Capture the cell that displays the provided text and extract its [x, y] central coordinate. 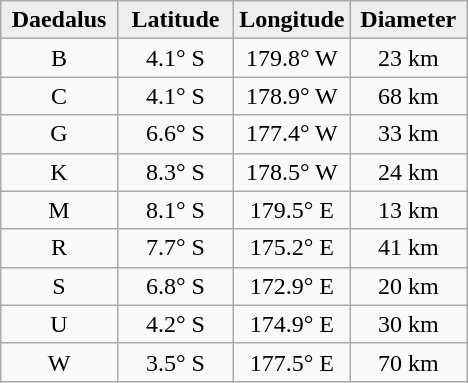
6.6° S [175, 134]
3.5° S [175, 362]
23 km [408, 58]
177.4° W [292, 134]
B [59, 58]
33 km [408, 134]
6.8° S [175, 286]
174.9° E [292, 324]
U [59, 324]
177.5° E [292, 362]
172.9° E [292, 286]
M [59, 210]
4.2° S [175, 324]
Daedalus [59, 20]
W [59, 362]
8.1° S [175, 210]
7.7° S [175, 248]
179.8° W [292, 58]
8.3° S [175, 172]
30 km [408, 324]
41 km [408, 248]
70 km [408, 362]
24 km [408, 172]
20 km [408, 286]
C [59, 96]
Latitude [175, 20]
S [59, 286]
175.2° E [292, 248]
R [59, 248]
G [59, 134]
178.5° W [292, 172]
13 km [408, 210]
Diameter [408, 20]
K [59, 172]
68 km [408, 96]
Longitude [292, 20]
179.5° E [292, 210]
178.9° W [292, 96]
